Identify which cell holds the provided text, then report its [X, Y] central coordinate. 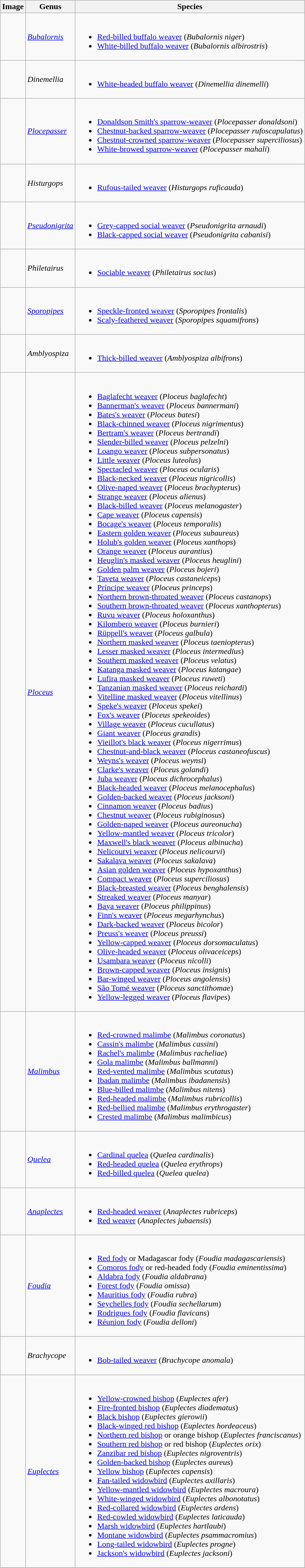
Quelea [51, 1159]
Ploceus [51, 692]
White-headed buffalo weaver (Dinemellia dinemelli) [190, 80]
Red-headed weaver (Anaplectes rubriceps)Red weaver (Anaplectes jubaensis) [190, 1211]
Dinemellia [51, 80]
Speckle-fronted weaver (Sporopipes frontalis)Scaly-feathered weaver (Sporopipes squamifrons) [190, 311]
Foudia [51, 1286]
Amblyospiza [51, 353]
Cardinal quelea (Quelea cardinalis)Red-headed quelea (Quelea erythrops)Red-billed quelea (Quelea quelea) [190, 1159]
Plocepasser [51, 131]
Euplectes [51, 1471]
Bubalornis [51, 37]
Genus [51, 7]
Bob-tailed weaver (Brachycope anomala) [190, 1356]
Sporopipes [51, 311]
Anaplectes [51, 1211]
Histurgops [51, 183]
Malimbus [51, 1071]
Brachycope [51, 1356]
Thick-billed weaver (Amblyospiza albifrons) [190, 353]
Species [190, 7]
Philetairus [51, 268]
Image [13, 7]
Red-billed buffalo weaver (Bubalornis niger)White-billed buffalo weaver (Bubalornis albirostris) [190, 37]
Sociable weaver (Philetairus socius) [190, 268]
Rufous-tailed weaver (Histurgops ruficauda) [190, 183]
Pseudonigrita [51, 225]
Grey-capped social weaver (Pseudonigrita arnaudi)Black-capped social weaver (Pseudonigrita cabanisi) [190, 225]
